Locate the cell with the specified text and output its [x, y] center coordinate. 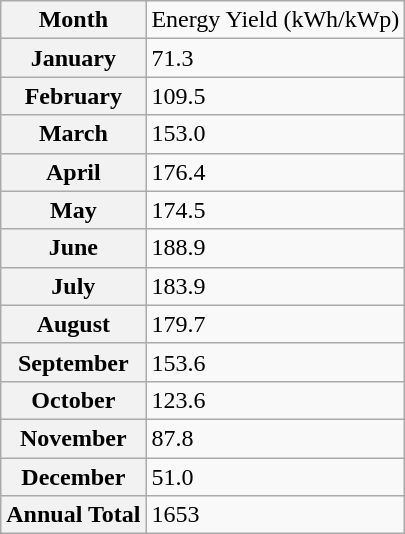
September [74, 362]
51.0 [276, 477]
188.9 [276, 248]
109.5 [276, 96]
183.9 [276, 286]
January [74, 58]
Annual Total [74, 515]
174.5 [276, 210]
153.0 [276, 134]
August [74, 324]
71.3 [276, 58]
July [74, 286]
February [74, 96]
April [74, 172]
Month [74, 20]
June [74, 248]
176.4 [276, 172]
November [74, 438]
87.8 [276, 438]
December [74, 477]
123.6 [276, 400]
1653 [276, 515]
May [74, 210]
March [74, 134]
179.7 [276, 324]
Energy Yield (kWh/kWp) [276, 20]
153.6 [276, 362]
October [74, 400]
